Return [x, y] of the center of cell containing provided text 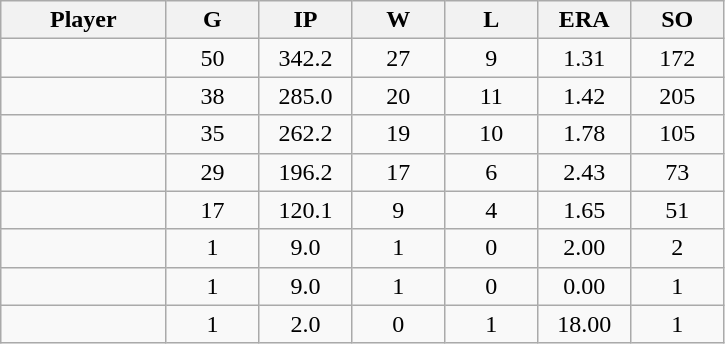
2.0 [306, 324]
11 [492, 96]
2.00 [584, 248]
27 [398, 58]
20 [398, 96]
Player [84, 20]
19 [398, 134]
W [398, 20]
4 [492, 210]
G [212, 20]
38 [212, 96]
35 [212, 134]
6 [492, 172]
50 [212, 58]
1.65 [584, 210]
L [492, 20]
IP [306, 20]
1.78 [584, 134]
105 [678, 134]
ERA [584, 20]
342.2 [306, 58]
196.2 [306, 172]
10 [492, 134]
172 [678, 58]
1.31 [584, 58]
SO [678, 20]
120.1 [306, 210]
1.42 [584, 96]
18.00 [584, 324]
205 [678, 96]
0.00 [584, 286]
285.0 [306, 96]
51 [678, 210]
2.43 [584, 172]
262.2 [306, 134]
73 [678, 172]
29 [212, 172]
2 [678, 248]
